Determine the [x, y] coordinate at the center of the cell enclosing the given text.  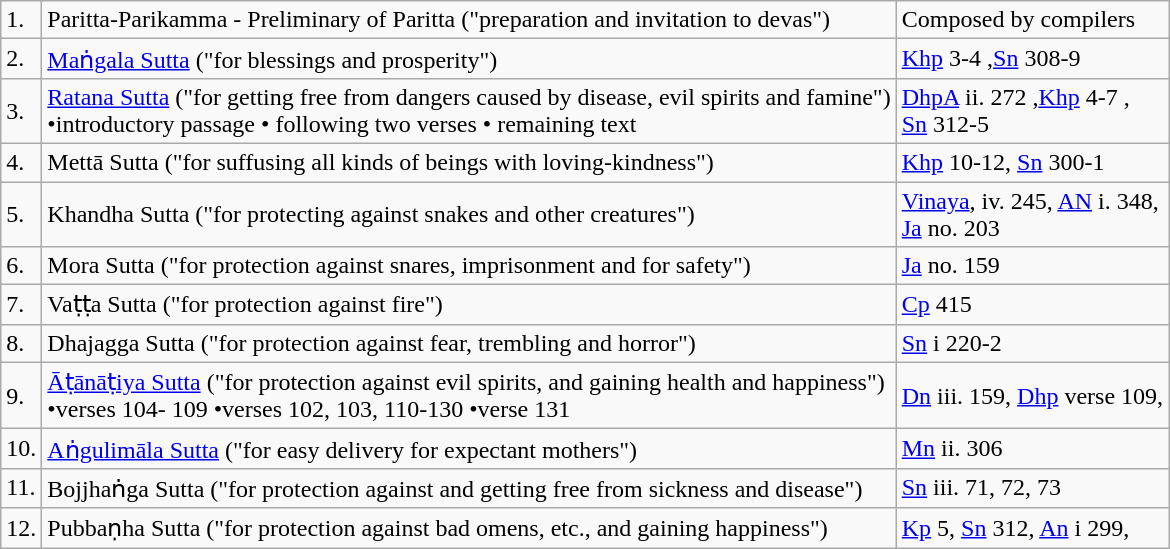
Dhajagga Sutta ("for protection against fear, trembling and horror") [469, 343]
6. [22, 266]
Khp 10-12, Sn 300-1 [1032, 162]
11. [22, 488]
4. [22, 162]
Composed by compilers [1032, 20]
Aṅgulimāla Sutta ("for easy delivery for expectant mothers") [469, 449]
Pubbaṇha Sutta ("for protection against bad omens, etc., and gaining happiness") [469, 528]
12. [22, 528]
10. [22, 449]
5. [22, 214]
Sn iii. 71, 72, 73 [1032, 488]
Bojjhaṅga Sutta ("for protection against and getting free from sickness and disease") [469, 488]
Kp 5, Sn 312, An i 299, [1032, 528]
8. [22, 343]
2. [22, 59]
Dn iii. 159, Dhp verse 109, [1032, 396]
Mora Sutta ("for protection against snares, imprisonment and for safety") [469, 266]
Sn i 220-2 [1032, 343]
1. [22, 20]
7. [22, 305]
Paritta-Parikamma - Preliminary of Paritta ("preparation and invitation to devas") [469, 20]
Āṭānāṭiya Sutta ("for protection against evil spirits, and gaining health and happiness")•verses 104- 109 •verses 102, 103, 110-130 •verse 131 [469, 396]
Mettā Sutta ("for suffusing all kinds of beings with loving-kindness") [469, 162]
Cp 415 [1032, 305]
Maṅgala Sutta ("for blessings and prosperity") [469, 59]
Ja no. 159 [1032, 266]
3. [22, 110]
Vinaya, iv. 245, AN i. 348,Ja no. 203 [1032, 214]
Khp 3-4 ,Sn 308-9 [1032, 59]
DhpA ii. 272 ,Khp 4-7 ,Sn 312-5 [1032, 110]
9. [22, 396]
Khandha Sutta ("for protecting against snakes and other creatures") [469, 214]
Vaṭṭa Sutta ("for protection against fire") [469, 305]
Mn ii. 306 [1032, 449]
